Detect which cell encompasses the target text, then output its (X, Y) center coordinate. 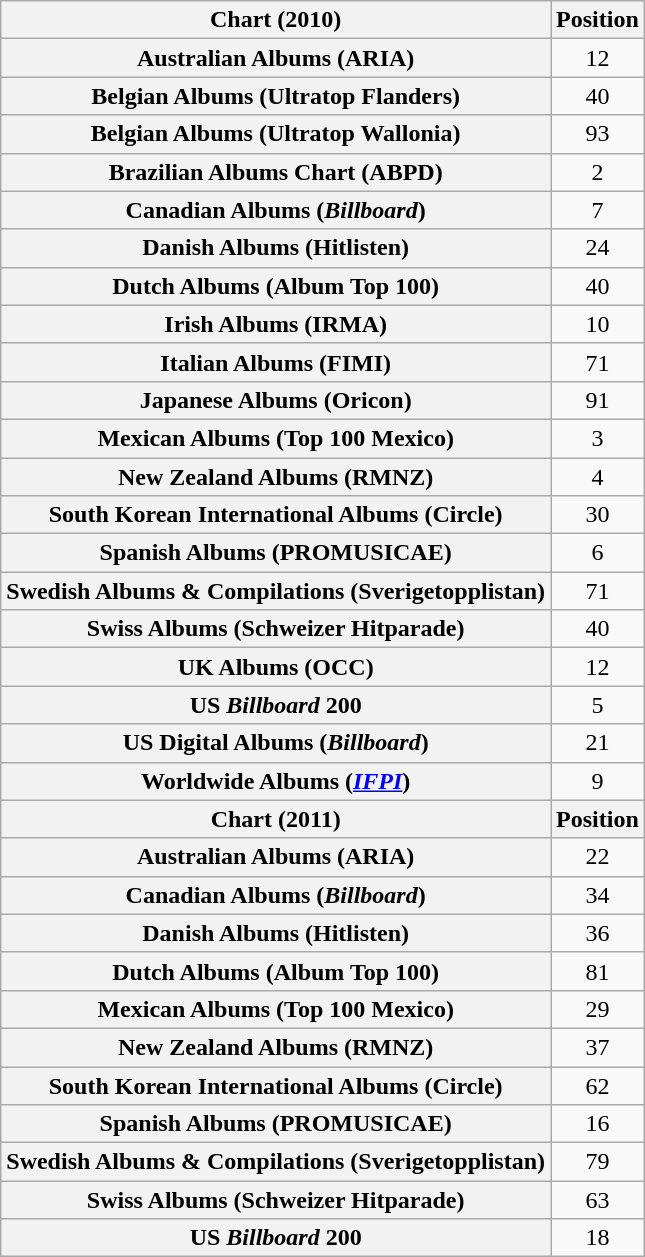
18 (598, 1238)
30 (598, 515)
7 (598, 210)
29 (598, 1009)
3 (598, 438)
24 (598, 248)
6 (598, 553)
63 (598, 1200)
4 (598, 477)
Japanese Albums (Oricon) (276, 400)
10 (598, 324)
9 (598, 781)
Chart (2011) (276, 819)
Worldwide Albums (IFPI) (276, 781)
Chart (2010) (276, 20)
US Digital Albums (Billboard) (276, 743)
22 (598, 857)
62 (598, 1085)
Belgian Albums (Ultratop Flanders) (276, 96)
93 (598, 134)
21 (598, 743)
Irish Albums (IRMA) (276, 324)
5 (598, 705)
81 (598, 971)
91 (598, 400)
34 (598, 895)
UK Albums (OCC) (276, 667)
2 (598, 172)
Italian Albums (FIMI) (276, 362)
36 (598, 933)
Belgian Albums (Ultratop Wallonia) (276, 134)
Brazilian Albums Chart (ABPD) (276, 172)
37 (598, 1047)
16 (598, 1124)
79 (598, 1162)
